Search for the cell housing the specified text and yield its [X, Y] center coordinate. 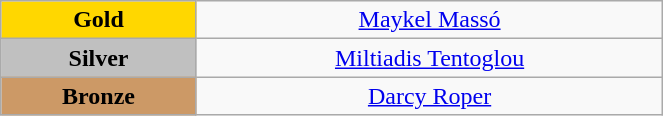
Gold [99, 20]
Miltiadis Tentoglou [430, 58]
Maykel Massó [430, 20]
Silver [99, 58]
Darcy Roper [430, 96]
Bronze [99, 96]
